Determine the (X, Y) coordinate at the center of the cell enclosing the given text.  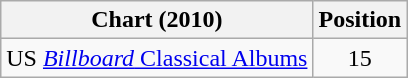
US Billboard Classical Albums (157, 58)
Chart (2010) (157, 20)
Position (360, 20)
15 (360, 58)
